Detect which cell encompasses the target text, then output its (x, y) center coordinate. 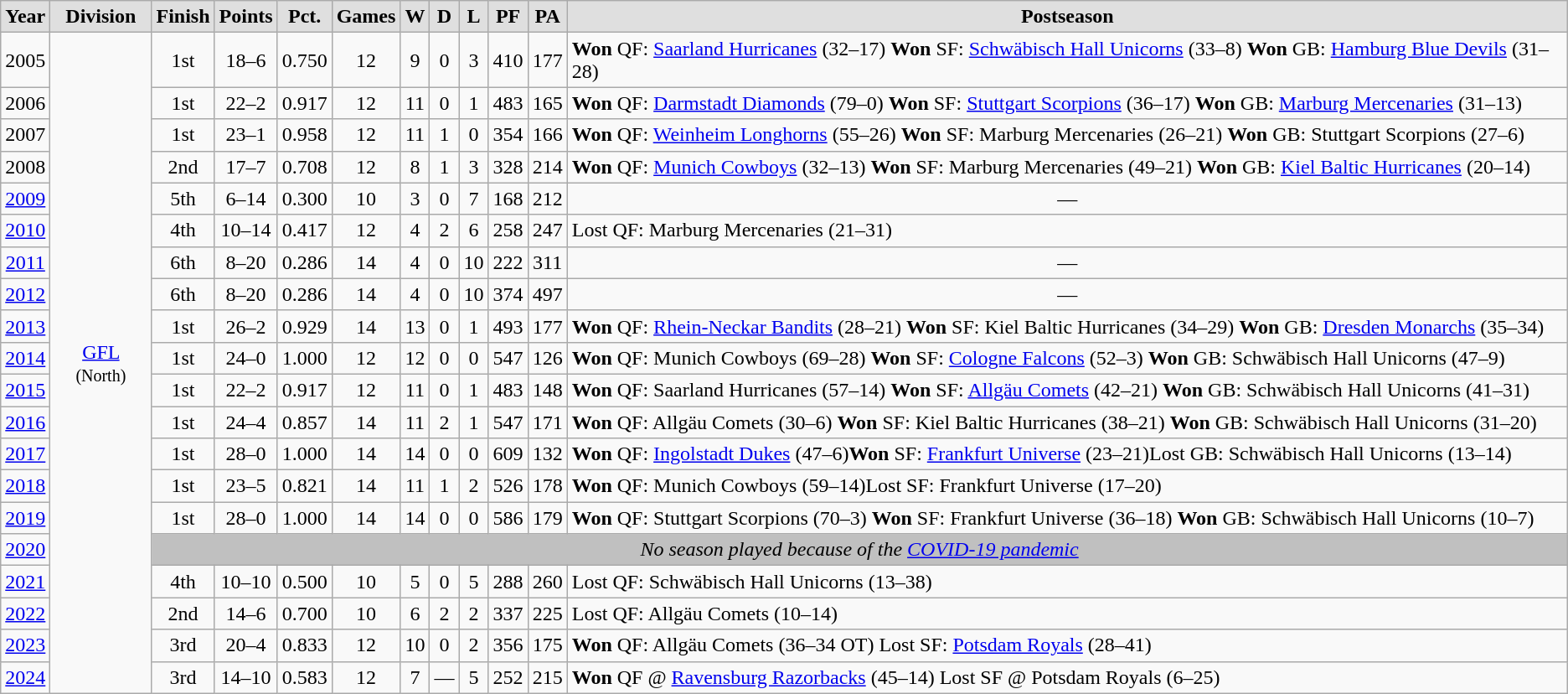
337 (508, 614)
13 (415, 326)
2008 (25, 167)
PA (548, 17)
252 (508, 677)
2012 (25, 294)
23–1 (246, 135)
609 (508, 454)
2019 (25, 518)
PF (508, 17)
Won QF: Saarland Hurricanes (32–17) Won SF: Schwäbisch Hall Unicorns (33–8) Won GB: Hamburg Blue Devils (31–28) (1067, 60)
165 (548, 103)
354 (508, 135)
175 (548, 645)
Won QF: Stuttgart Scorpions (70–3) Won SF: Frankfurt Universe (36–18) Won GB: Schwäbisch Hall Unicorns (10–7) (1067, 518)
D (444, 17)
225 (548, 614)
Won QF: Weinheim Longhorns (55–26) Won SF: Marburg Mercenaries (26–21) Won GB: Stuttgart Scorpions (27–6) (1067, 135)
2018 (25, 486)
247 (548, 230)
Won QF: Ingolstadt Dukes (47–6)Won SF: Frankfurt Universe (23–21)Lost GB: Schwäbisch Hall Unicorns (13–14) (1067, 454)
2017 (25, 454)
258 (508, 230)
526 (508, 486)
6–14 (246, 199)
0.500 (305, 582)
Won QF: Munich Cowboys (32–13) Won SF: Marburg Mercenaries (49–21) Won GB: Kiel Baltic Hurricanes (20–14) (1067, 167)
2011 (25, 262)
0.857 (305, 422)
356 (508, 645)
Games (366, 17)
2020 (25, 550)
0.300 (305, 199)
W (415, 17)
2009 (25, 199)
Won QF: Allgäu Comets (30–6) Won SF: Kiel Baltic Hurricanes (38–21) Won GB: Schwäbisch Hall Unicorns (31–20) (1067, 422)
260 (548, 582)
222 (508, 262)
2015 (25, 390)
24–0 (246, 358)
9 (415, 60)
Won QF: Munich Cowboys (59–14)Lost SF: Frankfurt Universe (17–20) (1067, 486)
2006 (25, 103)
493 (508, 326)
Division (101, 17)
17–7 (246, 167)
328 (508, 167)
Lost QF: Marburg Mercenaries (21–31) (1067, 230)
2014 (25, 358)
0.583 (305, 677)
215 (548, 677)
Postseason (1067, 17)
Won QF: Saarland Hurricanes (57–14) Won SF: Allgäu Comets (42–21) Won GB: Schwäbisch Hall Unicorns (41–31) (1067, 390)
2023 (25, 645)
2024 (25, 677)
Won QF: Munich Cowboys (69–28) Won SF: Cologne Falcons (52–3) Won GB: Schwäbisch Hall Unicorns (47–9) (1067, 358)
126 (548, 358)
0.708 (305, 167)
166 (548, 135)
2022 (25, 614)
132 (548, 454)
Won QF @ Ravensburg Razorbacks (45–14) Lost SF @ Potsdam Royals (6–25) (1067, 677)
Finish (183, 17)
374 (508, 294)
L (474, 17)
2005 (25, 60)
586 (508, 518)
2010 (25, 230)
14–6 (246, 614)
0.958 (305, 135)
23–5 (246, 486)
212 (548, 199)
410 (508, 60)
214 (548, 167)
24–4 (246, 422)
311 (548, 262)
Pct. (305, 17)
Lost QF: Allgäu Comets (10–14) (1067, 614)
8 (415, 167)
GFL (North) (101, 363)
26–2 (246, 326)
0.700 (305, 614)
Won QF: Allgäu Comets (36–34 OT) Lost SF: Potsdam Royals (28–41) (1067, 645)
0.417 (305, 230)
288 (508, 582)
2016 (25, 422)
Won QF: Rhein-Neckar Bandits (28–21) Won SF: Kiel Baltic Hurricanes (34–29) Won GB: Dresden Monarchs (35–34) (1067, 326)
2007 (25, 135)
Points (246, 17)
14–10 (246, 677)
168 (508, 199)
179 (548, 518)
171 (548, 422)
10–10 (246, 582)
148 (548, 390)
No season played because of the COVID-19 pandemic (859, 550)
5th (183, 199)
497 (548, 294)
0.821 (305, 486)
10–14 (246, 230)
2021 (25, 582)
0.929 (305, 326)
0.750 (305, 60)
0.833 (305, 645)
178 (548, 486)
Won QF: Darmstadt Diamonds (79–0) Won SF: Stuttgart Scorpions (36–17) Won GB: Marburg Mercenaries (31–13) (1067, 103)
2013 (25, 326)
18–6 (246, 60)
Lost QF: Schwäbisch Hall Unicorns (13–38) (1067, 582)
Year (25, 17)
20–4 (246, 645)
